Scan for the cell matching the given text and deliver its [X, Y] coordinate at center. 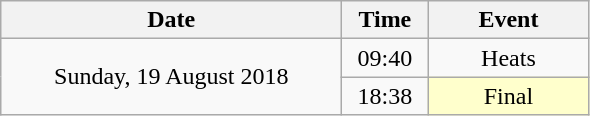
Heats [508, 58]
Date [172, 20]
18:38 [385, 96]
Final [508, 96]
09:40 [385, 58]
Time [385, 20]
Event [508, 20]
Sunday, 19 August 2018 [172, 77]
